Identify which cell holds the provided text, then report its (X, Y) central coordinate. 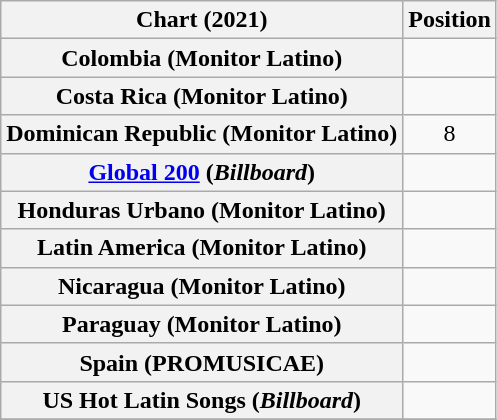
Paraguay (Monitor Latino) (202, 324)
Position (450, 20)
Chart (2021) (202, 20)
8 (450, 134)
Colombia (Monitor Latino) (202, 58)
Latin America (Monitor Latino) (202, 248)
Honduras Urbano (Monitor Latino) (202, 210)
US Hot Latin Songs (Billboard) (202, 400)
Costa Rica (Monitor Latino) (202, 96)
Spain (PROMUSICAE) (202, 362)
Dominican Republic (Monitor Latino) (202, 134)
Nicaragua (Monitor Latino) (202, 286)
Global 200 (Billboard) (202, 172)
